Identify which cell holds the provided text, then report its [X, Y] central coordinate. 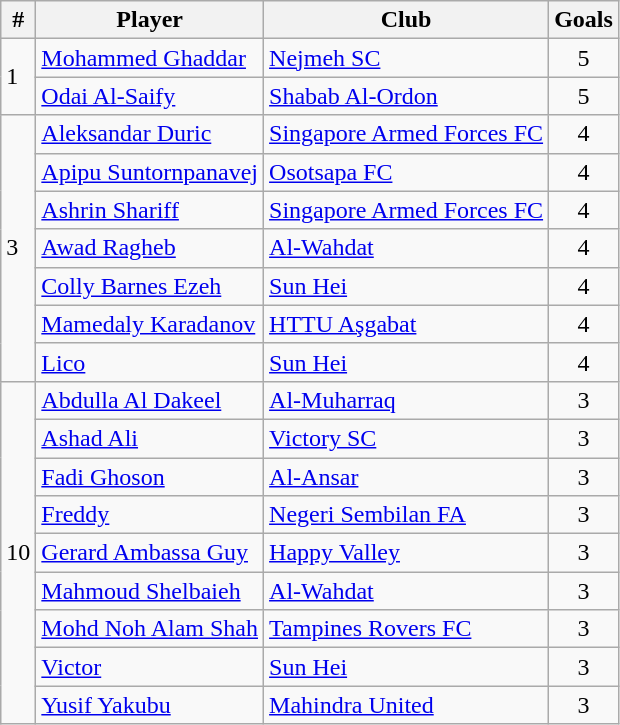
Victory SC [406, 438]
Fadi Ghoson [150, 477]
Osotsapa FC [406, 172]
HTTU Aşgabat [406, 324]
Gerard Ambassa Guy [150, 553]
Mohd Noh Alam Shah [150, 629]
Happy Valley [406, 553]
Mahindra United [406, 705]
Apipu Suntornpanavej [150, 172]
# [18, 20]
Mohammed Ghaddar [150, 58]
Odai Al-Saify [150, 96]
Tampines Rovers FC [406, 629]
Freddy [150, 515]
Mahmoud Shelbaieh [150, 591]
Awad Ragheb [150, 248]
Club [406, 20]
Al-Muharraq [406, 400]
Nejmeh SC [406, 58]
Al-Ansar [406, 477]
Lico [150, 362]
10 [18, 552]
Ashad Ali [150, 438]
Colly Barnes Ezeh [150, 286]
Player [150, 20]
Abdulla Al Dakeel [150, 400]
Shabab Al-Ordon [406, 96]
1 [18, 77]
Victor [150, 667]
Ashrin Shariff [150, 210]
Yusif Yakubu [150, 705]
Goals [584, 20]
Negeri Sembilan FA [406, 515]
Aleksandar Duric [150, 134]
Mamedaly Karadanov [150, 324]
